Extract the (X, Y) coordinate from the center of the cell holding the provided text.  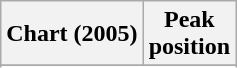
Chart (2005) (72, 34)
Peakposition (189, 34)
